From the cell containing the given text, extract its center point as (X, Y) coordinate. 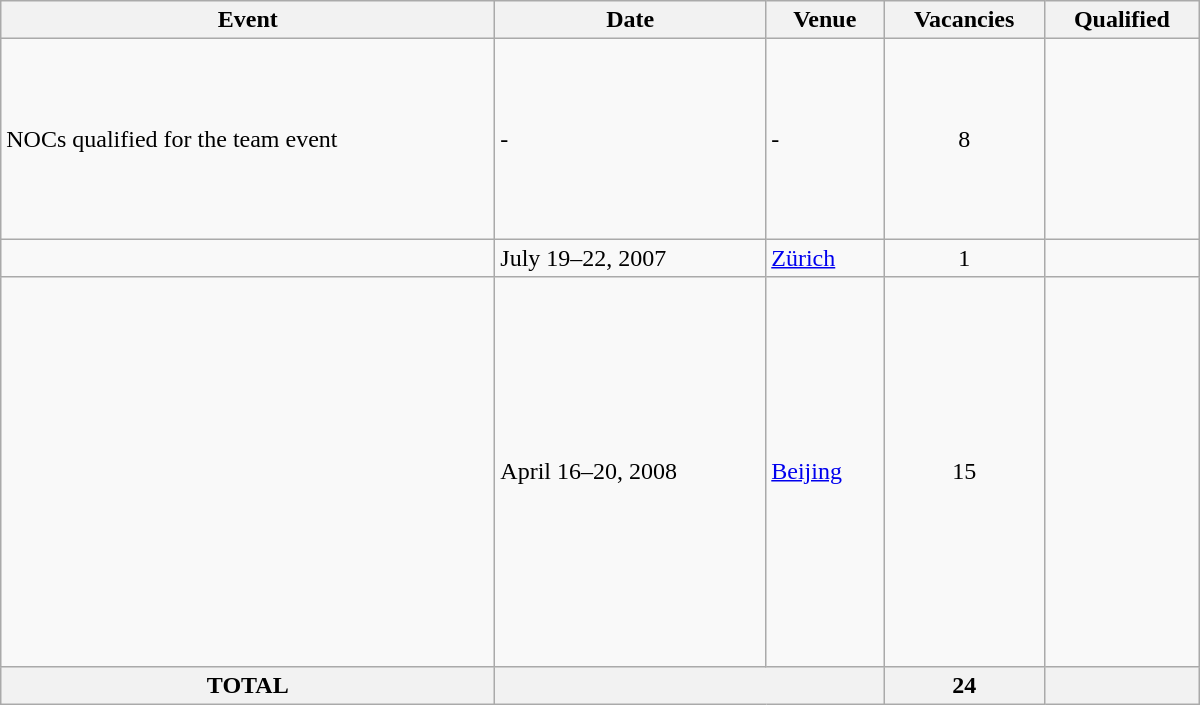
24 (964, 685)
Vacancies (964, 20)
Zürich (825, 258)
Date (630, 20)
Beijing (825, 472)
Qualified (1122, 20)
July 19–22, 2007 (630, 258)
April 16–20, 2008 (630, 472)
Event (248, 20)
15 (964, 472)
8 (964, 139)
1 (964, 258)
Venue (825, 20)
NOCs qualified for the team event (248, 139)
TOTAL (248, 685)
